Capture the cell that displays the provided text and extract its [X, Y] central coordinate. 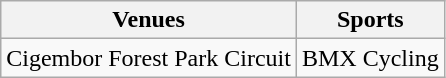
Cigembor Forest Park Circuit [149, 58]
Sports [370, 20]
Venues [149, 20]
BMX Cycling [370, 58]
